Output the (X, Y) coordinate of the center of the cell containing the given text.  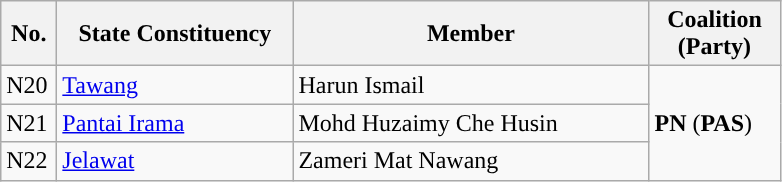
Member (471, 34)
Harun Ismail (471, 85)
Coalition (Party) (714, 34)
State Constituency (175, 34)
Zameri Mat Nawang (471, 161)
N21 (29, 123)
Jelawat (175, 161)
Pantai Irama (175, 123)
PN (PAS) (714, 123)
N20 (29, 85)
No. (29, 34)
Tawang (175, 85)
N22 (29, 161)
Mohd Huzaimy Che Husin (471, 123)
